Locate the cell with the specified text and output its [x, y] center coordinate. 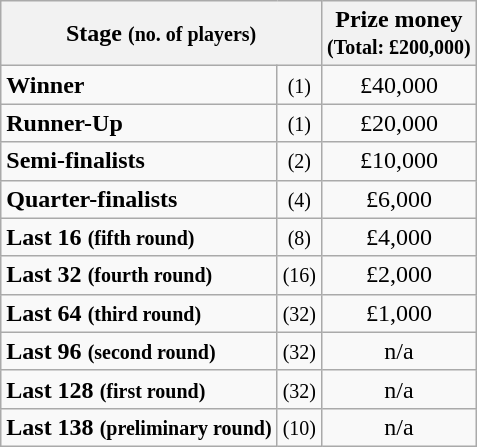
Last 64 (third round) [139, 313]
£2,000 [400, 275]
Quarter-finalists [139, 199]
Winner [139, 85]
Last 32 (fourth round) [139, 275]
(2) [299, 161]
Prize money(Total: £200,000) [400, 34]
Last 128 (first round) [139, 389]
Stage (no. of players) [162, 34]
£6,000 [400, 199]
(16) [299, 275]
£20,000 [400, 123]
Last 138 (preliminary round) [139, 427]
£10,000 [400, 161]
(8) [299, 237]
(4) [299, 199]
£4,000 [400, 237]
Runner-Up [139, 123]
Last 96 (second round) [139, 351]
Semi-finalists [139, 161]
(10) [299, 427]
Last 16 (fifth round) [139, 237]
£1,000 [400, 313]
£40,000 [400, 85]
